Extract the [x, y] coordinate from the center of the cell holding the provided text.  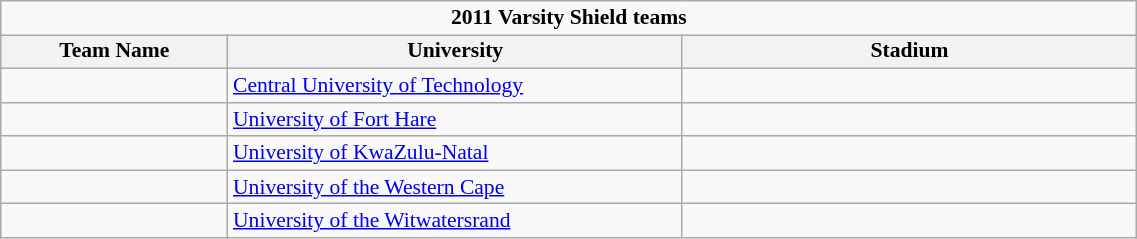
2011 Varsity Shield teams [569, 18]
University [455, 52]
University of KwaZulu-Natal [455, 154]
University of Fort Hare [455, 120]
Central University of Technology [455, 86]
Stadium [909, 52]
Team Name [114, 52]
University of the Witwatersrand [455, 221]
University of the Western Cape [455, 187]
